From the cell containing the given text, extract its center point as (x, y) coordinate. 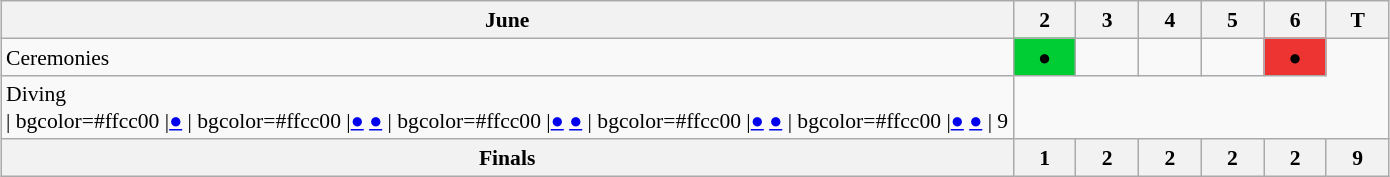
Diving| bgcolor=#ffcc00 |● | bgcolor=#ffcc00 |● ● | bgcolor=#ffcc00 |● ● | bgcolor=#ffcc00 |● ● | bgcolor=#ffcc00 |● ● | 9 (507, 107)
6 (1296, 20)
Ceremonies (507, 56)
3 (1108, 20)
5 (1232, 20)
Finals (507, 158)
4 (1170, 20)
June (507, 20)
T (1358, 20)
1 (1044, 158)
9 (1358, 158)
